Search for the cell housing the specified text and yield its (x, y) center coordinate. 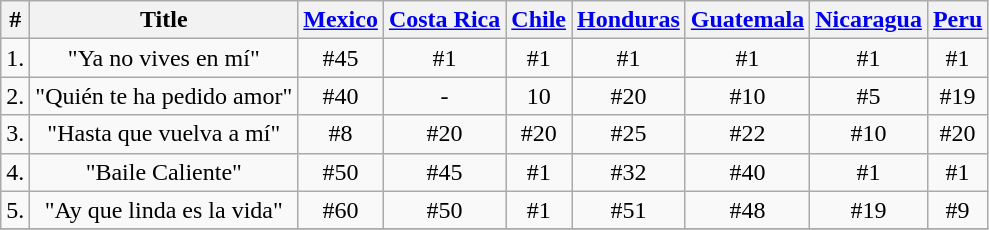
4. (16, 172)
3. (16, 134)
"Baile Caliente" (164, 172)
#48 (747, 210)
Costa Rica (444, 20)
#25 (629, 134)
#51 (629, 210)
#32 (629, 172)
"Ay que linda es la vida" (164, 210)
2. (16, 96)
# (16, 20)
Title (164, 20)
"Ya no vives en mí" (164, 58)
Mexico (341, 20)
"Hasta que vuelva a mí" (164, 134)
"Quién te ha pedido amor" (164, 96)
1. (16, 58)
5. (16, 210)
#8 (341, 134)
#5 (869, 96)
#22 (747, 134)
Nicaragua (869, 20)
#9 (957, 210)
Chile (539, 20)
10 (539, 96)
Honduras (629, 20)
- (444, 96)
Guatemala (747, 20)
Peru (957, 20)
#60 (341, 210)
